Detect which cell encompasses the target text, then output its (x, y) center coordinate. 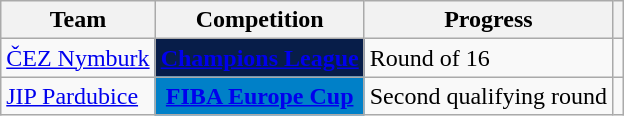
Champions League (260, 58)
Progress (488, 20)
ČEZ Nymburk (78, 58)
FIBA Europe Cup (260, 96)
Competition (260, 20)
Round of 16 (488, 58)
Team (78, 20)
JIP Pardubice (78, 96)
Second qualifying round (488, 96)
